Determine the (x, y) coordinate at the center of the cell enclosing the given text.  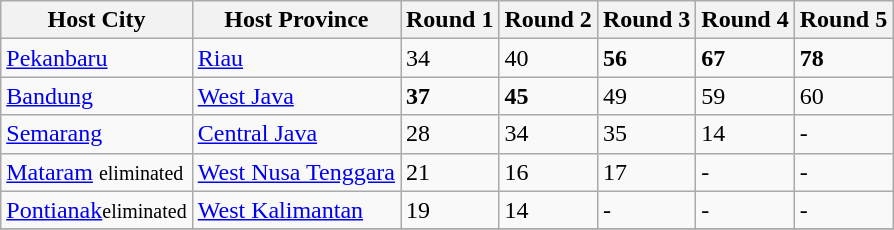
West Java (296, 96)
16 (548, 172)
Bandung (96, 96)
Round 5 (843, 20)
19 (449, 210)
49 (646, 96)
45 (548, 96)
Round 4 (745, 20)
Semarang (96, 134)
37 (449, 96)
Riau (296, 58)
78 (843, 58)
West Kalimantan (296, 210)
Round 2 (548, 20)
17 (646, 172)
Host City (96, 20)
21 (449, 172)
Pekanbaru (96, 58)
Round 1 (449, 20)
Pontianakeliminated (96, 210)
Host Province (296, 20)
40 (548, 58)
Round 3 (646, 20)
Mataram eliminated (96, 172)
60 (843, 96)
59 (745, 96)
Central Java (296, 134)
35 (646, 134)
67 (745, 58)
28 (449, 134)
West Nusa Tenggara (296, 172)
56 (646, 58)
